Return the (X, Y) coordinate for the center point of the cell that contains the specified text.  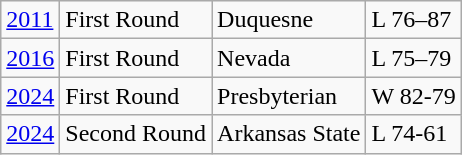
Presbyterian (289, 96)
Arkansas State (289, 134)
L 75–79 (414, 58)
Duquesne (289, 20)
Second Round (136, 134)
Nevada (289, 58)
2011 (30, 20)
L 76–87 (414, 20)
L 74-61 (414, 134)
W 82-79 (414, 96)
2016 (30, 58)
